Output the [X, Y] coordinate of the center of the cell containing the given text.  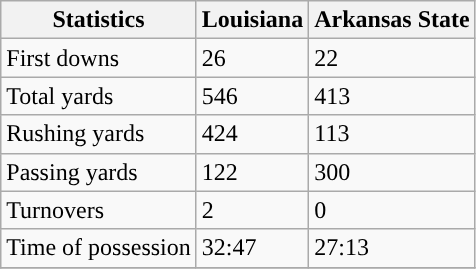
413 [392, 96]
546 [252, 96]
Passing yards [99, 172]
0 [392, 210]
22 [392, 58]
First downs [99, 58]
Louisiana [252, 20]
Statistics [99, 20]
300 [392, 172]
424 [252, 134]
113 [392, 134]
Arkansas State [392, 20]
2 [252, 210]
26 [252, 58]
32:47 [252, 248]
Rushing yards [99, 134]
27:13 [392, 248]
Total yards [99, 96]
Time of possession [99, 248]
122 [252, 172]
Turnovers [99, 210]
